Capture the cell that displays the provided text and extract its [X, Y] central coordinate. 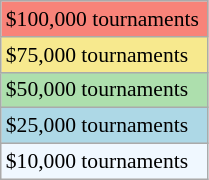
$10,000 tournaments [104, 162]
$100,000 tournaments [104, 19]
$25,000 tournaments [104, 126]
$75,000 tournaments [104, 55]
$50,000 tournaments [104, 90]
